Extract the (x, y) coordinate from the center of the cell holding the provided text.  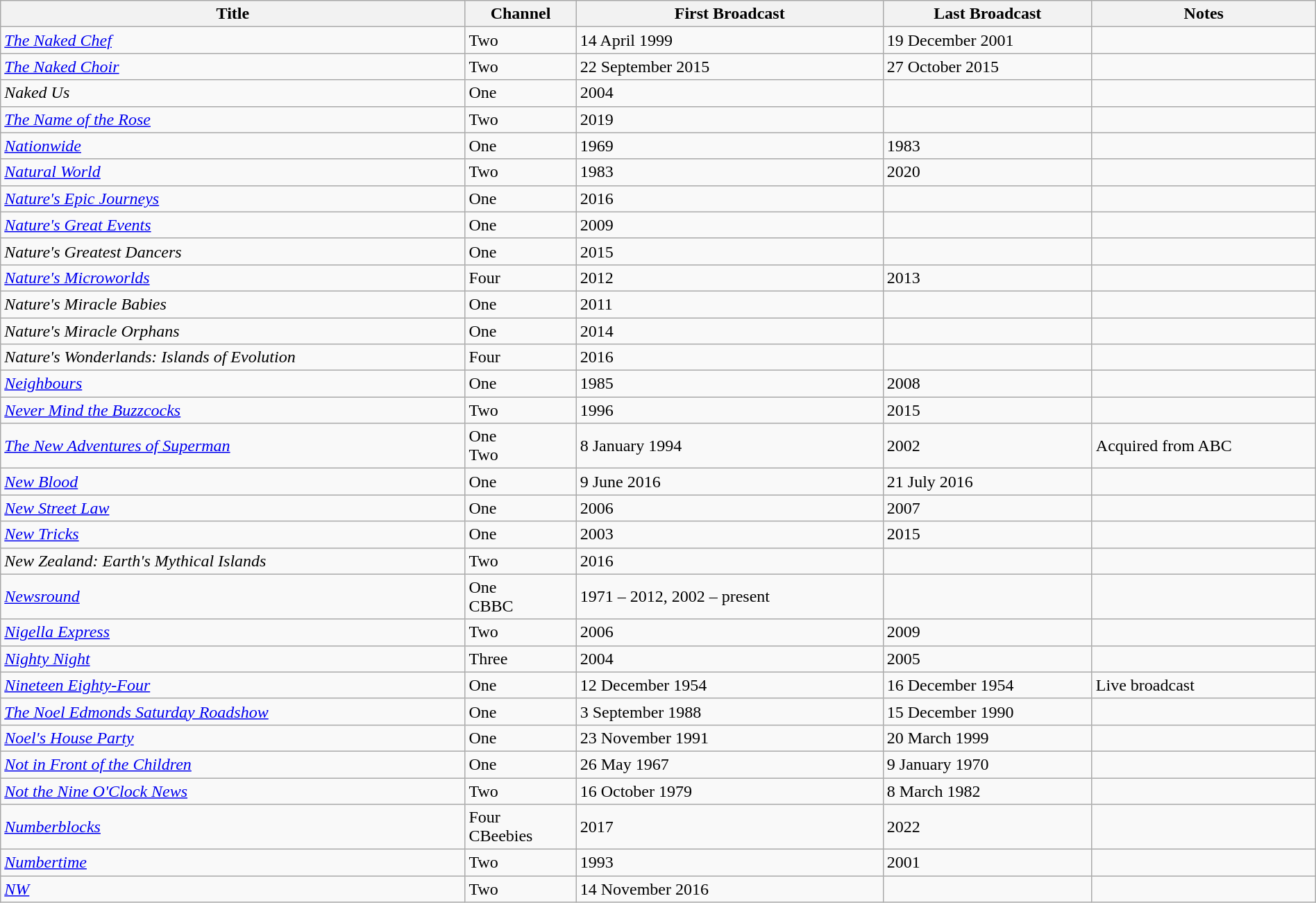
Nighty Night (233, 659)
2019 (729, 119)
23 November 1991 (729, 738)
2002 (987, 446)
2017 (729, 827)
Nature's Epic Journeys (233, 199)
New Zealand: Earth's Mythical Islands (233, 561)
Never Mind the Buzzcocks (233, 410)
3 September 1988 (729, 711)
Nature's Miracle Orphans (233, 331)
26 May 1967 (729, 764)
Naked Us (233, 93)
Four CBeebies (521, 827)
Numberblocks (233, 827)
Nigella Express (233, 632)
Last Broadcast (987, 14)
2008 (987, 384)
2013 (987, 278)
27 October 2015 (987, 67)
Live broadcast (1204, 685)
Natural World (233, 172)
New Blood (233, 482)
First Broadcast (729, 14)
The Naked Chef (233, 40)
Neighbours (233, 384)
The Noel Edmonds Saturday Roadshow (233, 711)
The Name of the Rose (233, 119)
14 April 1999 (729, 40)
Nationwide (233, 146)
Numbertime (233, 863)
The New Adventures of Superman (233, 446)
9 June 2016 (729, 482)
19 December 2001 (987, 40)
2011 (729, 304)
2007 (987, 508)
Not in Front of the Children (233, 764)
20 March 1999 (987, 738)
NW (233, 889)
Nature's Great Events (233, 225)
1996 (729, 410)
16 December 1954 (987, 685)
Newsround (233, 597)
2005 (987, 659)
2012 (729, 278)
New Street Law (233, 508)
1985 (729, 384)
14 November 2016 (729, 889)
12 December 1954 (729, 685)
2022 (987, 827)
Notes (1204, 14)
Three (521, 659)
21 July 2016 (987, 482)
One Two (521, 446)
Nature's Miracle Babies (233, 304)
Not the Nine O'Clock News (233, 791)
Nineteen Eighty-Four (233, 685)
1993 (729, 863)
9 January 1970 (987, 764)
8 January 1994 (729, 446)
22 September 2015 (729, 67)
2003 (729, 534)
Title (233, 14)
Nature's Wonderlands: Islands of Evolution (233, 357)
8 March 1982 (987, 791)
16 October 1979 (729, 791)
Noel's House Party (233, 738)
New Tricks (233, 534)
2001 (987, 863)
Nature's Microworlds (233, 278)
Nature's Greatest Dancers (233, 251)
2014 (729, 331)
One CBBC (521, 597)
The Naked Choir (233, 67)
15 December 1990 (987, 711)
Acquired from ABC (1204, 446)
1971 – 2012, 2002 – present (729, 597)
2020 (987, 172)
Channel (521, 14)
1969 (729, 146)
